For the text-containing cell, return its midpoint in (x, y) coordinate format. 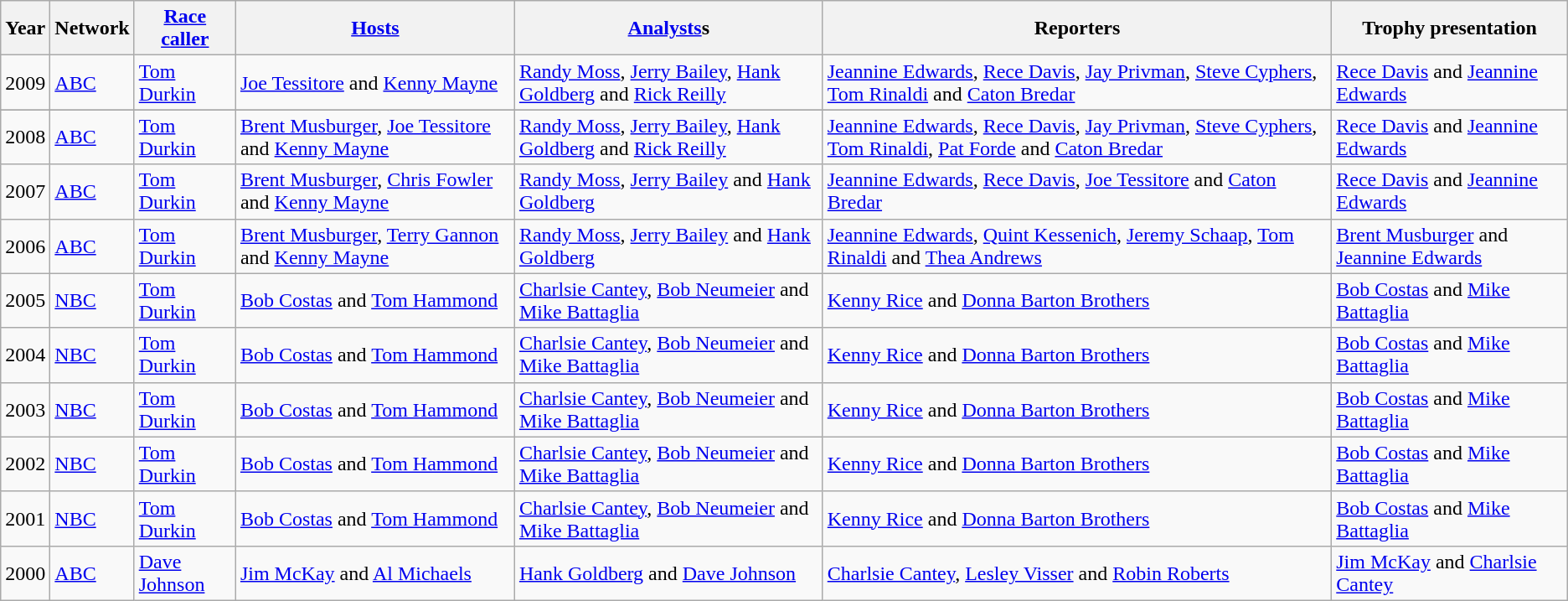
Brent Musburger, Chris Fowler and Kenny Mayne (375, 191)
Jeannine Edwards, Rece Davis, Joe Tessitore and Caton Bredar (1077, 191)
Year (25, 28)
2004 (25, 355)
Jeannine Edwards, Rece Davis, Jay Privman, Steve Cyphers, Tom Rinaldi and Caton Bredar (1077, 82)
2001 (25, 518)
Race caller (184, 28)
Brent Musburger, Joe Tessitore and Kenny Mayne (375, 137)
Trophy presentation (1450, 28)
Analystss (668, 28)
Jim McKay and Al Michaels (375, 573)
Network (92, 28)
Jeannine Edwards, Rece Davis, Jay Privman, Steve Cyphers, Tom Rinaldi, Pat Forde and Caton Bredar (1077, 137)
Jim McKay and Charlsie Cantey (1450, 573)
Joe Tessitore and Kenny Mayne (375, 82)
Reporters (1077, 28)
Brent Musburger, Terry Gannon and Kenny Mayne (375, 246)
2009 (25, 82)
Dave Johnson (184, 573)
Brent Musburger and Jeannine Edwards (1450, 246)
Hosts (375, 28)
2005 (25, 300)
2007 (25, 191)
Charlsie Cantey, Lesley Visser and Robin Roberts (1077, 573)
2006 (25, 246)
2008 (25, 137)
2000 (25, 573)
Hank Goldberg and Dave Johnson (668, 573)
2003 (25, 409)
Jeannine Edwards, Quint Kessenich, Jeremy Schaap, Tom Rinaldi and Thea Andrews (1077, 246)
2002 (25, 464)
